Scan for the cell matching the given text and deliver its [x, y] coordinate at center. 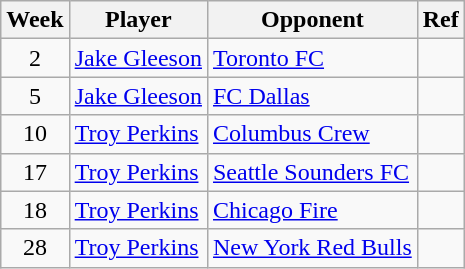
FC Dallas [312, 96]
18 [35, 210]
28 [35, 248]
Seattle Sounders FC [312, 172]
New York Red Bulls [312, 248]
2 [35, 58]
Toronto FC [312, 58]
Ref [440, 20]
17 [35, 172]
Columbus Crew [312, 134]
Chicago Fire [312, 210]
5 [35, 96]
Player [138, 20]
Opponent [312, 20]
10 [35, 134]
Week [35, 20]
